Scan for the cell matching the given text and deliver its (X, Y) coordinate at center. 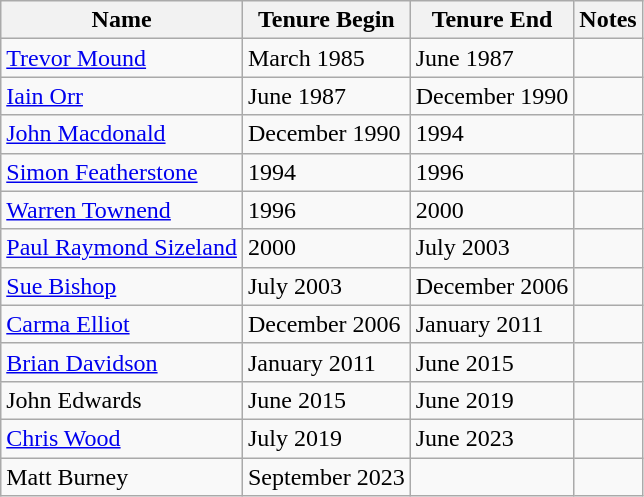
June 2019 (492, 400)
July 2019 (326, 438)
Iain Orr (122, 96)
Tenure Begin (326, 20)
March 1985 (326, 58)
Notes (608, 20)
Carma Elliot (122, 324)
Name (122, 20)
Matt Burney (122, 477)
Sue Bishop (122, 286)
September 2023 (326, 477)
Simon Featherstone (122, 172)
Trevor Mound (122, 58)
Tenure End (492, 20)
Paul Raymond Sizeland (122, 248)
John Macdonald (122, 134)
June 2023 (492, 438)
John Edwards (122, 400)
Chris Wood (122, 438)
Brian Davidson (122, 362)
Warren Townend (122, 210)
